Find where the given text appears and provide that cell's center as [x, y] coordinate. 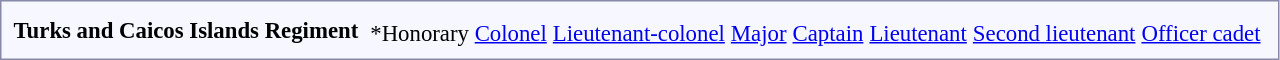
*Honorary Colonel [459, 33]
Second lieutenant [1054, 33]
Lieutenant-colonel [638, 33]
Turks and Caicos Islands Regiment [186, 30]
Major [758, 33]
Officer cadet [1201, 33]
Captain [828, 33]
Lieutenant [918, 33]
